Pinpoint the cell where the given text exists, returning its [X, Y] midpoint coordinate. 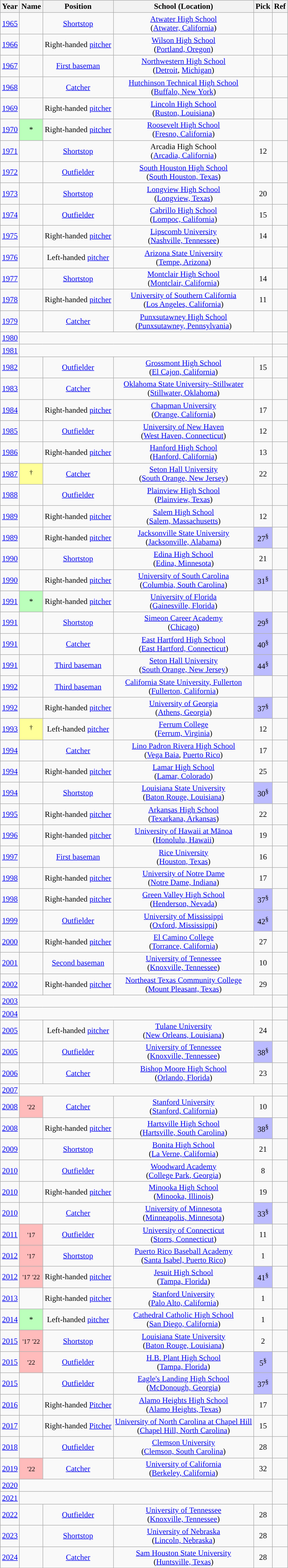
Edina High School(Edina, Minnesota) [184, 559]
2017 [10, 1426]
25 [263, 772]
Roosevelt High School(Fresno, California) [184, 129]
1966 [10, 44]
44§ [263, 665]
Woodward Academy(College Park, Georgia) [184, 1171]
University of Notre Dame(Notre Dame, Indiana) [184, 878]
Chapman University(Orange, California) [184, 410]
40§ [263, 644]
1988 [10, 495]
Ferrum College(Ferrum, Virginia) [184, 729]
1985 [10, 431]
University of South Carolina(Columbia, South Carolina) [184, 580]
2004 [10, 1014]
East Hartford High School(East Hartford, Connecticut) [184, 644]
2011 [10, 1234]
Minooka High School(Minooka, Illinois) [184, 1192]
Northeast Texas Community College(Mount Pleasant, Texas) [184, 984]
13 [263, 453]
27 [263, 942]
2018 [10, 1447]
Plainview High School(Plainview, Texas) [184, 495]
Rice University(Houston, Texas) [184, 857]
2003 [10, 1001]
Jacksonville State University(Jacksonville, Alabama) [184, 538]
1967 [10, 66]
H.B. Plant High School(Tampa, Florida) [184, 1362]
Clemson University(Clemson, South Carolina) [184, 1447]
University of Florida(Gainesville, Florida) [184, 602]
2009 [10, 1149]
1996 [10, 835]
1972 [10, 172]
Puerto Rico Baseball Academy(Santa Isabel, Puerto Rico) [184, 1256]
Longview High School(Longview, Texas) [184, 194]
1974 [10, 215]
Lipscomb University(Nashville, Tennessee) [184, 236]
1979 [10, 321]
Punxsutawney High School(Punxsutawney, Pennsylvania) [184, 321]
1995 [10, 814]
1973 [10, 194]
30§ [263, 793]
Arkansas High School(Texarkana, Arkansas) [184, 814]
2016 [10, 1405]
1977 [10, 279]
2021 [10, 1498]
South Houston High School(South Houston, Texas) [184, 172]
1970 [10, 129]
Bonita High School(La Verne, California) [184, 1149]
41§ [263, 1277]
Pick [263, 7]
1965 [10, 24]
1978 [10, 300]
8 [263, 1171]
Lincoln High School(Ruston, Louisiana) [184, 109]
Oklahoma State University–Stillwater(Stillwater, Oklahoma) [184, 388]
Hartsville High School(Hartsville, South Carolina) [184, 1128]
Tulane University(New Orleans, Louisiana) [184, 1031]
University of North Carolina at Chapel Hill(Chapel Hill, North Carolina) [184, 1426]
Alamo Heights High School(Alamo Heights, Texas) [184, 1405]
29§ [263, 623]
University of Southern California(Los Angeles, California) [184, 300]
2000 [10, 942]
1971 [10, 151]
University of Minnesota(Minneapolis, Minnesota) [184, 1213]
2022 [10, 1515]
1975 [10, 236]
27§ [263, 538]
University of Hawaii at Mānoa(Honolulu, Hawaii) [184, 835]
31§ [263, 580]
Hutchinson Technical High School(Buffalo, New York) [184, 87]
32 [263, 1468]
1983 [10, 388]
2020 [10, 1485]
2006 [10, 1073]
Year [10, 7]
2 [263, 1341]
1981 [10, 351]
Arizona State University(Tempe, Arizona) [184, 257]
School (Location) [184, 7]
Stanford University(Stanford, California) [184, 1107]
Eagle's Landing High School(McDonough, Georgia) [184, 1383]
5§ [263, 1362]
Atwater High School(Atwater, California) [184, 24]
Lamar High School(Lamar, Colorado) [184, 772]
2001 [10, 963]
1999 [10, 920]
2023 [10, 1536]
1997 [10, 857]
Stanford University(Palo Alto, California) [184, 1298]
University of Mississippi(Oxford, Mississippi) [184, 920]
California State University, Fullerton(Fullerton, California) [184, 687]
1976 [10, 257]
20 [263, 194]
Ref [280, 7]
Lino Padron Rivera High School(Vega Baia, Puerto Rico) [184, 750]
24 [263, 1031]
Second baseman [78, 963]
Montclair High School(Montclair, California) [184, 279]
2014 [10, 1320]
33§ [263, 1213]
Grossmont High School(El Cajon, California) [184, 368]
1986 [10, 453]
University of Nebraska(Lincoln, Nebraska) [184, 1536]
University of Georgia(Athens, Georgia) [184, 708]
Jesuit High School(Tampa, Florida) [184, 1277]
University of California(Berkeley, California) [184, 1468]
42§ [263, 920]
2002 [10, 984]
16 [263, 857]
Wilson High School(Portland, Oregon) [184, 44]
2019 [10, 1468]
1968 [10, 87]
University of New Haven(West Haven, Connecticut) [184, 431]
Cabrillo High School(Lompoc, California) [184, 215]
1987 [10, 474]
1993 [10, 729]
2007 [10, 1090]
2013 [10, 1298]
University of Connecticut(Storrs, Connecticut) [184, 1234]
23 [263, 1073]
1982 [10, 368]
Cathedral Catholic High School(San Diego, California) [184, 1320]
Salem High School(Salem, Massachusetts) [184, 516]
Sam Houston State University(Huntsville, Texas) [184, 1557]
29 [263, 984]
Green Valley High School(Henderson, Nevada) [184, 899]
Position [78, 7]
El Camino College(Torrance, California) [184, 942]
Northwestern High School(Detroit, Michigan) [184, 66]
1980 [10, 338]
Hanford High School(Hanford, California) [184, 453]
Arcadia High School (Arcadia, California) [184, 151]
Bishop Moore High School(Orlando, Florida) [184, 1073]
Simeon Career Academy(Chicago) [184, 623]
1984 [10, 410]
1969 [10, 109]
Name [31, 7]
2024 [10, 1557]
